Determine the (x, y) coordinate at the center of the cell enclosing the given text.  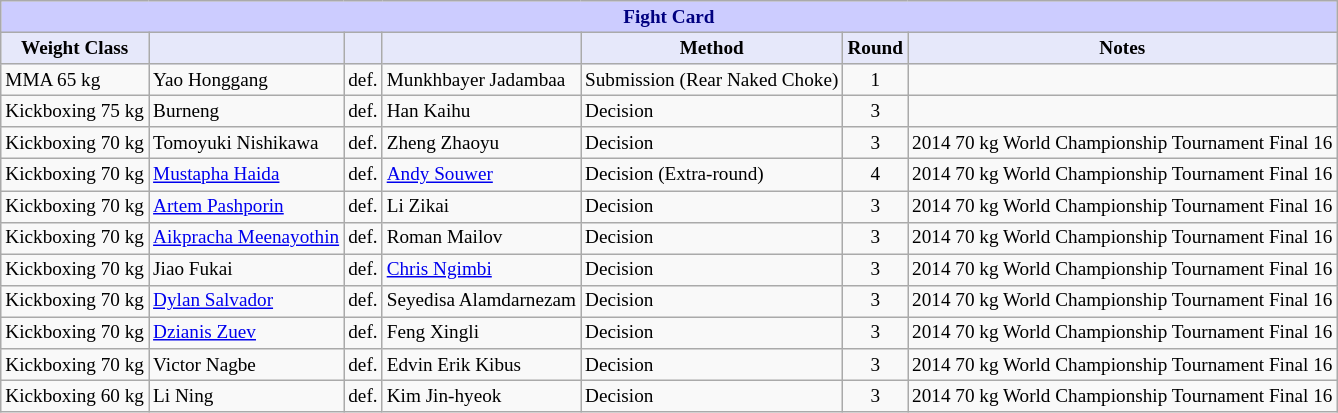
Artem Pashporin (246, 206)
Tomoyuki Nishikawa (246, 143)
Weight Class (75, 48)
Mustapha Haida (246, 175)
Decision (Extra-round) (712, 175)
Seyedisa Alamdarnezam (481, 301)
Roman Mailov (481, 238)
Andy Souwer (481, 175)
Han Kaihu (481, 111)
Edvin Erik Kibus (481, 365)
Fight Card (669, 17)
Dzianis Zuev (246, 333)
Submission (Rear Naked Choke) (712, 80)
Round (876, 48)
Method (712, 48)
1 (876, 80)
Notes (1122, 48)
Aikpracha Meenayothin (246, 238)
4 (876, 175)
Zheng Zhaoyu (481, 143)
Munkhbayer Jadambaa (481, 80)
Chris Ngimbi (481, 270)
MMA 65 kg (75, 80)
Victor Nagbe (246, 365)
Feng Xingli (481, 333)
Jiao Fukai (246, 270)
Yao Honggang (246, 80)
Dylan Salvador (246, 301)
Burneng (246, 111)
Kickboxing 75 kg (75, 111)
Li Ning (246, 396)
Kickboxing 60 kg (75, 396)
Li Zikai (481, 206)
Kim Jin-hyeok (481, 396)
